Find where the given text appears and provide that cell's center as (X, Y) coordinate. 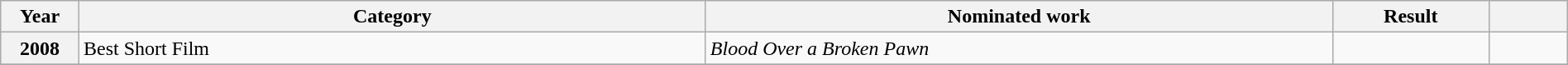
Category (392, 17)
Blood Over a Broken Pawn (1019, 48)
Year (40, 17)
Nominated work (1019, 17)
2008 (40, 48)
Result (1411, 17)
Best Short Film (392, 48)
